Output the [x, y] coordinate of the center of the cell containing the given text.  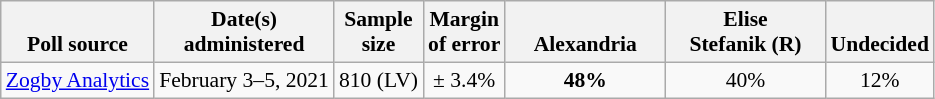
48% [585, 80]
Samplesize [378, 32]
EliseStefanik (R) [745, 32]
Zogby Analytics [78, 80]
February 3–5, 2021 [244, 80]
Alexandria [585, 32]
Poll source [78, 32]
810 (LV) [378, 80]
12% [880, 80]
Marginof error [464, 32]
± 3.4% [464, 80]
Undecided [880, 32]
Date(s)administered [244, 32]
40% [745, 80]
